Determine the [X, Y] coordinate at the center of the cell enclosing the given text.  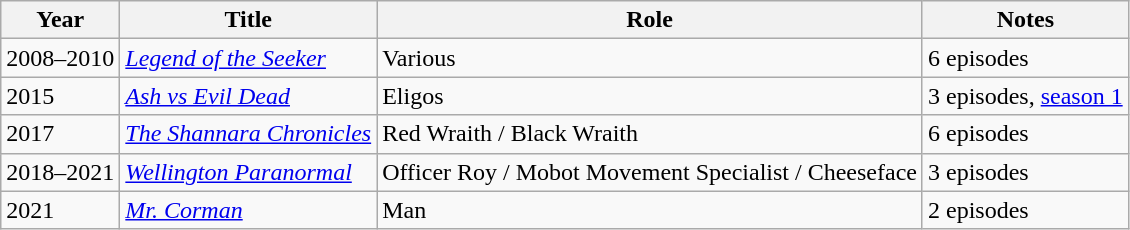
The Shannara Chronicles [248, 134]
Mr. Corman [248, 210]
Wellington Paranormal [248, 172]
Notes [1025, 20]
Man [650, 210]
Role [650, 20]
2021 [60, 210]
Legend of the Seeker [248, 58]
2018–2021 [60, 172]
Title [248, 20]
2017 [60, 134]
Officer Roy / Mobot Movement Specialist / Cheeseface [650, 172]
3 episodes, season 1 [1025, 96]
Red Wraith / Black Wraith [650, 134]
Various [650, 58]
3 episodes [1025, 172]
2015 [60, 96]
Eligos [650, 96]
2008–2010 [60, 58]
Year [60, 20]
2 episodes [1025, 210]
Ash vs Evil Dead [248, 96]
